Return the [x, y] coordinate for the center point of the cell that contains the specified text.  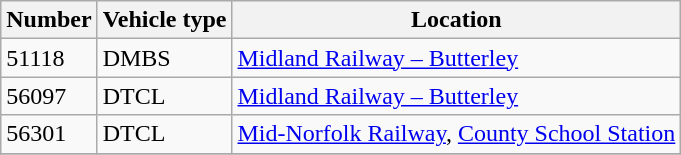
Number [49, 20]
Location [456, 20]
56301 [49, 134]
Vehicle type [164, 20]
51118 [49, 58]
DMBS [164, 58]
56097 [49, 96]
Mid-Norfolk Railway, County School Station [456, 134]
